Return the (x, y) coordinate for the center point of the cell that contains the specified text.  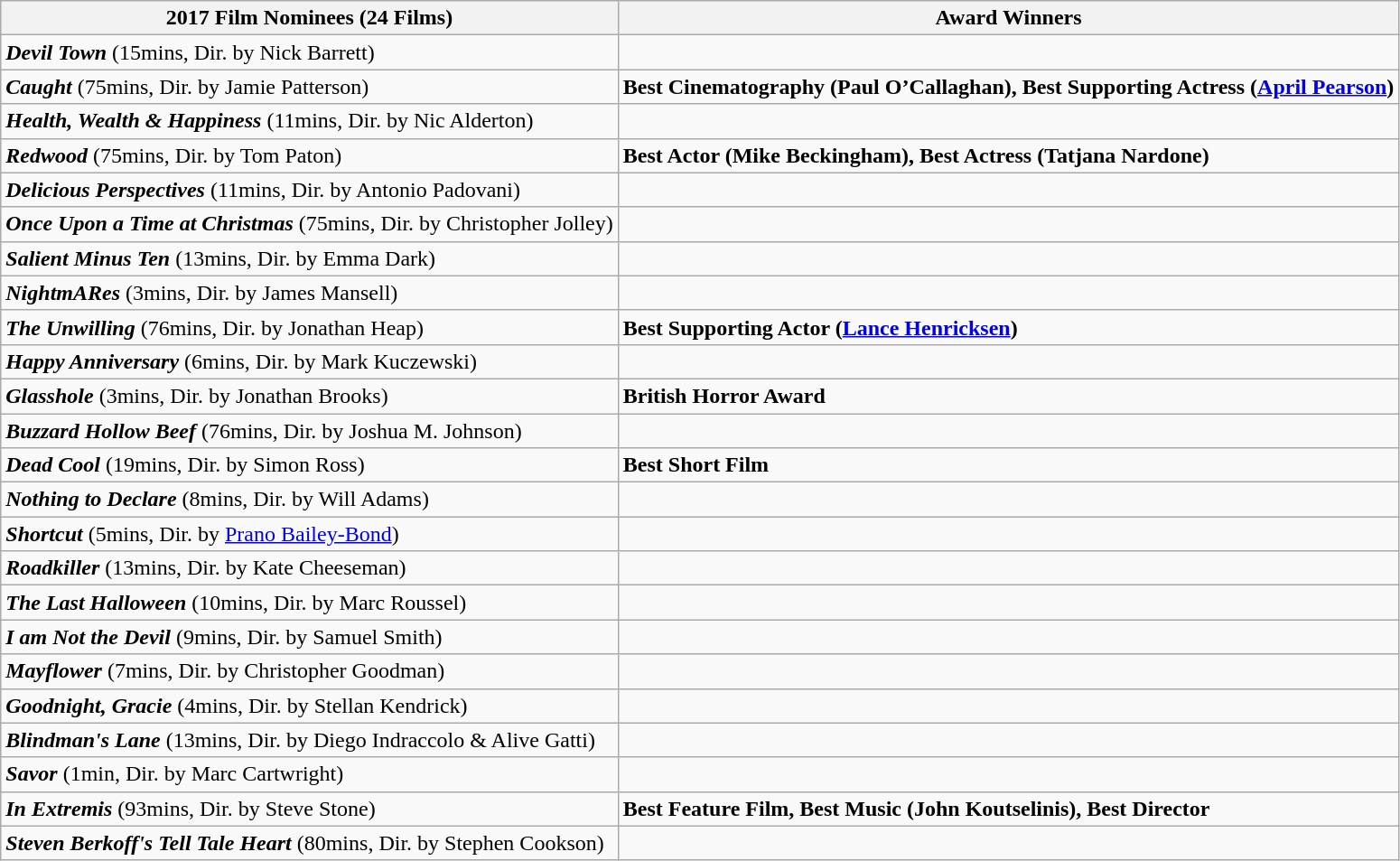
2017 Film Nominees (24 Films) (310, 18)
The Last Halloween (10mins, Dir. by Marc Roussel) (310, 603)
Devil Town (15mins, Dir. by Nick Barrett) (310, 52)
Steven Berkoff's Tell Tale Heart (80mins, Dir. by Stephen Cookson) (310, 843)
Best Short Film (1008, 465)
Once Upon a Time at Christmas (75mins, Dir. by Christopher Jolley) (310, 224)
Roadkiller (13mins, Dir. by Kate Cheeseman) (310, 568)
I am Not the Devil (9mins, Dir. by Samuel Smith) (310, 637)
Blindman's Lane (13mins, Dir. by Diego Indraccolo & Alive Gatti) (310, 740)
British Horror Award (1008, 396)
Redwood (75mins, Dir. by Tom Paton) (310, 155)
Savor (1min, Dir. by Marc Cartwright) (310, 774)
Caught (75mins, Dir. by Jamie Patterson) (310, 87)
The Unwilling (76mins, Dir. by Jonathan Heap) (310, 327)
Happy Anniversary (6mins, Dir. by Mark Kuczewski) (310, 361)
Goodnight, Gracie (4mins, Dir. by Stellan Kendrick) (310, 706)
In Extremis (93mins, Dir. by Steve Stone) (310, 809)
Delicious Perspectives (11mins, Dir. by Antonio Padovani) (310, 190)
Nothing to Declare (8mins, Dir. by Will Adams) (310, 500)
Mayflower (7mins, Dir. by Christopher Goodman) (310, 671)
Buzzard Hollow Beef (76mins, Dir. by Joshua M. Johnson) (310, 431)
Award Winners (1008, 18)
Shortcut (5mins, Dir. by Prano Bailey-Bond) (310, 534)
Best Actor (Mike Beckingham), Best Actress (Tatjana Nardone) (1008, 155)
Glasshole (3mins, Dir. by Jonathan Brooks) (310, 396)
Best Supporting Actor (Lance Henricksen) (1008, 327)
Health, Wealth & Happiness (11mins, Dir. by Nic Alderton) (310, 121)
Best Feature Film, Best Music (John Koutselinis), Best Director (1008, 809)
Salient Minus Ten (13mins, Dir. by Emma Dark) (310, 258)
NightmARes (3mins, Dir. by James Mansell) (310, 293)
Best Cinematography (Paul O’Callaghan), Best Supporting Actress (April Pearson) (1008, 87)
Dead Cool (19mins, Dir. by Simon Ross) (310, 465)
